Scan for the cell matching the given text and deliver its (X, Y) coordinate at center. 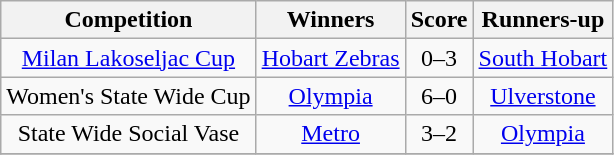
Milan Lakoseljac Cup (128, 58)
State Wide Social Vase (128, 134)
South Hobart (543, 58)
Competition (128, 20)
Runners-up (543, 20)
Metro (330, 134)
6–0 (439, 96)
Score (439, 20)
Winners (330, 20)
3–2 (439, 134)
Hobart Zebras (330, 58)
Women's State Wide Cup (128, 96)
0–3 (439, 58)
Ulverstone (543, 96)
